Extract the (X, Y) coordinate from the center of the cell holding the provided text.  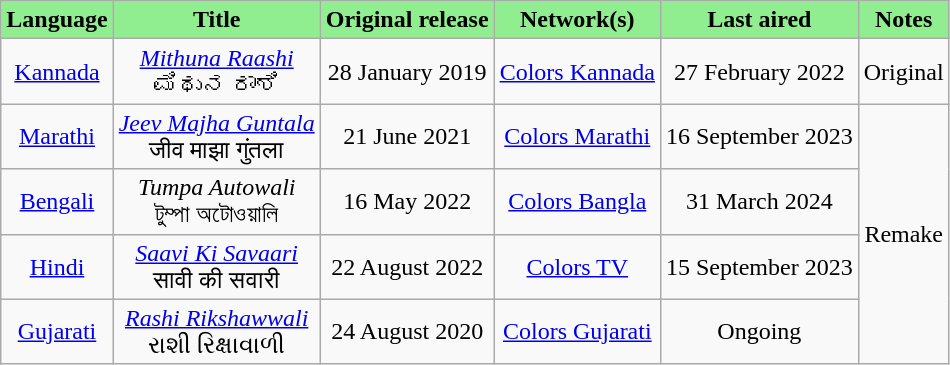
Colors Bangla (577, 202)
Colors Kannada (577, 72)
Bengali (57, 202)
Saavi Ki Savaari सावी की सवारी (216, 266)
Tumpa Autowali টুম্পা অটোওয়ালি (216, 202)
Original release (407, 20)
Mithuna Raashi ಮಿಥುನ ರಾಶಿ (216, 72)
Title (216, 20)
Jeev Majha Guntala जीव माझा गुंतला (216, 136)
Network(s) (577, 20)
Notes (904, 20)
Rashi Rikshawwali રાશી રિક્ષાવાળી (216, 332)
Gujarati (57, 332)
Hindi (57, 266)
Ongoing (759, 332)
28 January 2019 (407, 72)
Remake (904, 234)
31 March 2024 (759, 202)
22 August 2022 (407, 266)
Last aired (759, 20)
Original (904, 72)
Marathi (57, 136)
16 May 2022 (407, 202)
Language (57, 20)
24 August 2020 (407, 332)
Kannada (57, 72)
21 June 2021 (407, 136)
Colors Gujarati (577, 332)
Colors Marathi (577, 136)
16 September 2023 (759, 136)
27 February 2022 (759, 72)
Colors TV (577, 266)
15 September 2023 (759, 266)
